Identify which cell holds the provided text, then report its (X, Y) central coordinate. 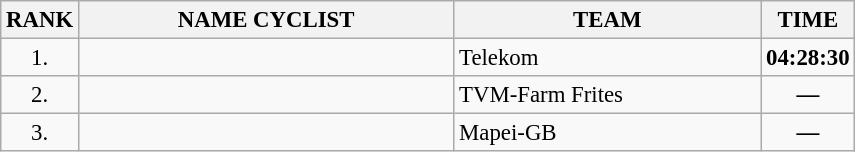
NAME CYCLIST (266, 20)
Mapei-GB (608, 133)
RANK (40, 20)
Telekom (608, 58)
1. (40, 58)
04:28:30 (808, 58)
3. (40, 133)
2. (40, 95)
TEAM (608, 20)
TVM-Farm Frites (608, 95)
TIME (808, 20)
